Capture the cell that displays the provided text and extract its [X, Y] central coordinate. 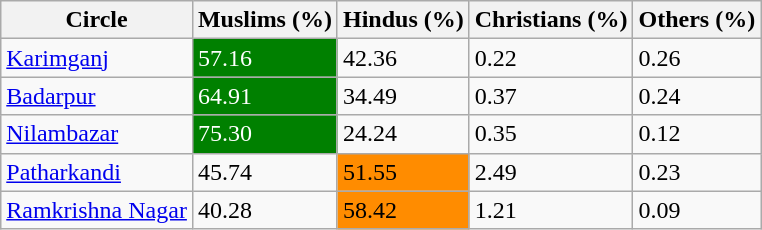
58.42 [403, 210]
40.28 [264, 210]
75.30 [264, 134]
0.09 [697, 210]
0.12 [697, 134]
Badarpur [97, 96]
57.16 [264, 58]
0.26 [697, 58]
64.91 [264, 96]
51.55 [403, 172]
Others (%) [697, 20]
Hindus (%) [403, 20]
0.37 [551, 96]
0.22 [551, 58]
Nilambazar [97, 134]
34.49 [403, 96]
Muslims (%) [264, 20]
Christians (%) [551, 20]
0.35 [551, 134]
1.21 [551, 210]
2.49 [551, 172]
42.36 [403, 58]
Patharkandi [97, 172]
Karimganj [97, 58]
0.24 [697, 96]
45.74 [264, 172]
Ramkrishna Nagar [97, 210]
Circle [97, 20]
24.24 [403, 134]
0.23 [697, 172]
